Provide the (X, Y) coordinate of the cell's center where the given text is located.  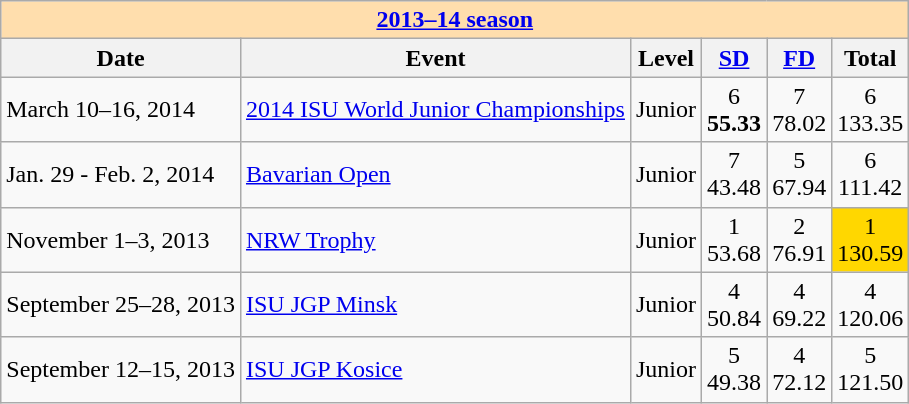
1 53.68 (734, 240)
6 111.42 (870, 174)
1 130.59 (870, 240)
Total (870, 58)
7 43.48 (734, 174)
September 25–28, 2013 (121, 304)
SD (734, 58)
March 10–16, 2014 (121, 110)
4 120.06 (870, 304)
ISU JGP Minsk (435, 304)
Date (121, 58)
5 49.38 (734, 370)
Jan. 29 - Feb. 2, 2014 (121, 174)
6 55.33 (734, 110)
2 76.91 (800, 240)
4 72.12 (800, 370)
6 133.35 (870, 110)
ISU JGP Kosice (435, 370)
FD (800, 58)
Bavarian Open (435, 174)
5 67.94 (800, 174)
November 1–3, 2013 (121, 240)
Event (435, 58)
4 69.22 (800, 304)
5 121.50 (870, 370)
September 12–15, 2013 (121, 370)
Level (666, 58)
7 78.02 (800, 110)
2014 ISU World Junior Championships (435, 110)
NRW Trophy (435, 240)
4 50.84 (734, 304)
2013–14 season (455, 20)
